For the text-containing cell, return its midpoint in [x, y] coordinate format. 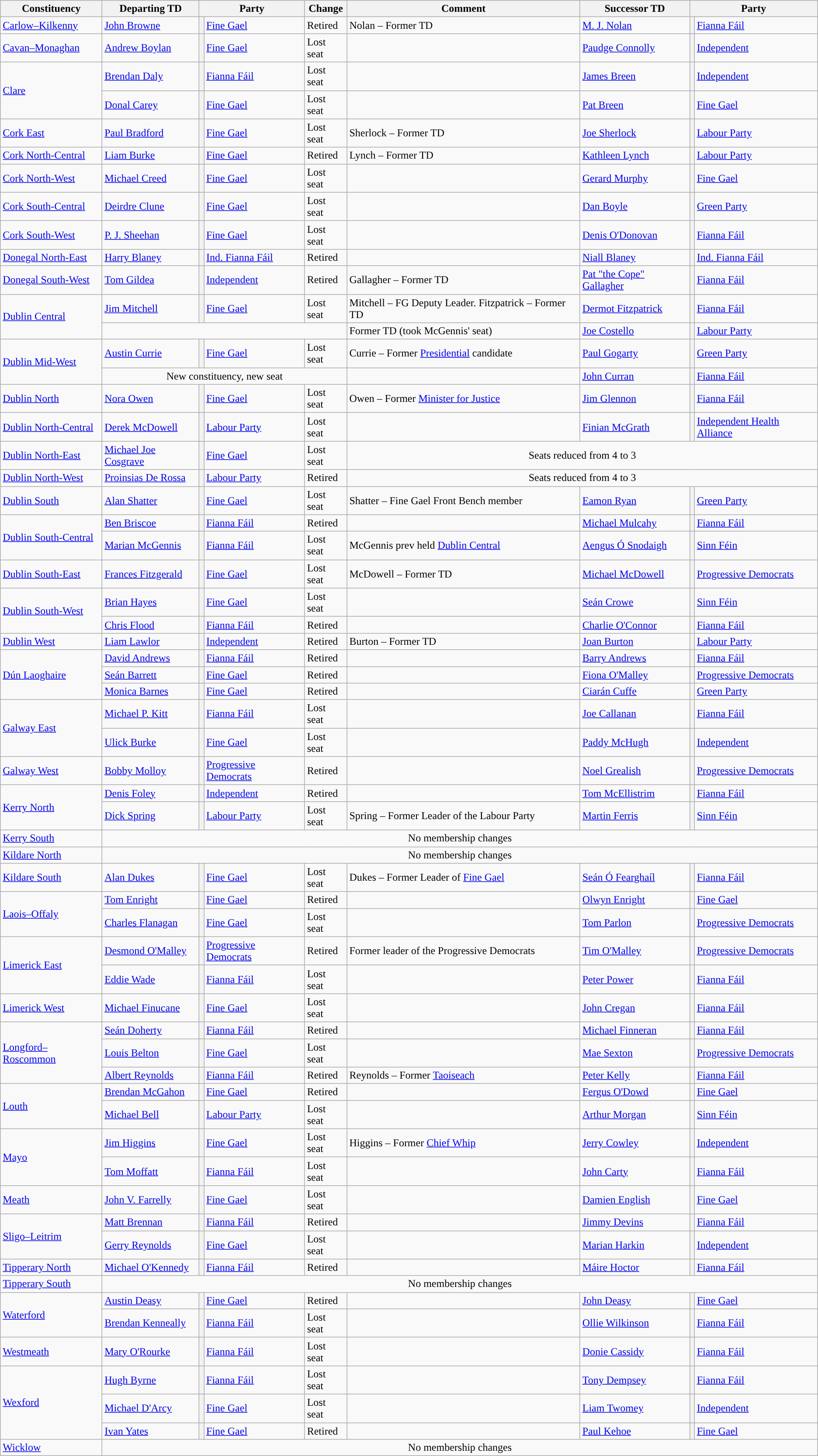
Dublin South [52, 501]
Cavan–Monaghan [52, 48]
Monica Barnes [151, 692]
Dukes – Former Leader of Fine Gael [463, 877]
Tony Dempsey [634, 1380]
Tom McEllistrim [634, 793]
Pat "the Cope" Gallagher [634, 280]
Finian McGrath [634, 427]
Peter Kelly [634, 1076]
Brendan Daly [151, 76]
Limerick West [52, 1007]
Charles Flanagan [151, 923]
Donegal North-East [52, 257]
Laois–Offaly [52, 914]
Aengus Ó Snodaigh [634, 545]
Cork South-West [52, 235]
Dublin Mid-West [52, 362]
Harry Blaney [151, 257]
Ollie Wilkinson [634, 1323]
McGennis prev held Dublin Central [463, 545]
Comment [463, 9]
Brendan McGahon [151, 1092]
Change [326, 9]
Dublin North-West [52, 478]
Frances Fitzgerald [151, 574]
Galway West [52, 771]
Currie – Former Presidential candidate [463, 354]
Gerard Murphy [634, 178]
Dublin West [52, 641]
Niall Blaney [634, 257]
Brian Hayes [151, 602]
Liam Lawlor [151, 641]
Mayo [52, 1157]
Paudge Connolly [634, 48]
Michael P. Kitt [151, 714]
Westmeath [52, 1352]
Owen – Former Minister for Justice [463, 398]
Gerry Reynolds [151, 1245]
Constituency [52, 9]
Dublin South-Central [52, 537]
Higgins – Former Chief Whip [463, 1143]
Paul Kehoe [634, 1431]
Galway East [52, 728]
Dublin North [52, 398]
Ivan Yates [151, 1431]
Fergus O'Dowd [634, 1092]
Dublin North-Central [52, 427]
Sherlock – Former TD [463, 133]
Limerick East [52, 965]
Brendan Kenneally [151, 1323]
Liam Twomey [634, 1408]
Dick Spring [151, 816]
Carlow–Kilkenny [52, 25]
Dublin North-East [52, 455]
Clare [52, 90]
Jimmy Devins [634, 1222]
Michael Finneran [634, 1030]
Damien English [634, 1200]
Cork East [52, 133]
John Carty [634, 1172]
Michael O'Kennedy [151, 1267]
Seán Ó Fearghaíl [634, 877]
Matt Brennan [151, 1222]
Austin Currie [151, 354]
Olwyn Enright [634, 900]
Donie Cassidy [634, 1352]
Arthur Morgan [634, 1115]
Hugh Byrne [151, 1380]
Mae Sexton [634, 1053]
Shatter – Fine Gael Front Bench member [463, 501]
Denis Foley [151, 793]
John Deasy [634, 1300]
James Breen [634, 76]
Gallagher – Former TD [463, 280]
Andrew Boylan [151, 48]
Liam Burke [151, 156]
Meath [52, 1200]
David Andrews [151, 658]
Louth [52, 1106]
Joe Costello [634, 331]
Tom Parlon [634, 923]
Michael McDowell [634, 574]
Noel Grealish [634, 771]
McDowell – Former TD [463, 574]
Chris Flood [151, 625]
Jerry Cowley [634, 1143]
John Cregan [634, 1007]
Tom Gildea [151, 280]
John V. Farrelly [151, 1200]
Peter Power [634, 979]
Wexford [52, 1402]
Michael Creed [151, 178]
Máire Hoctor [634, 1267]
Derek McDowell [151, 427]
Desmond O'Malley [151, 951]
Alan Shatter [151, 501]
Alan Dukes [151, 877]
Cork North-West [52, 178]
Jim Higgins [151, 1143]
Tim O'Malley [634, 951]
Dermot Fitzpatrick [634, 308]
Mitchell – FG Deputy Leader. Fitzpatrick – Former TD [463, 308]
Dublin South-East [52, 574]
Jim Mitchell [151, 308]
Tipperary South [52, 1284]
John Browne [151, 25]
Departing TD [151, 9]
Waterford [52, 1315]
Seán Crowe [634, 602]
Charlie O'Connor [634, 625]
Nolan – Former TD [463, 25]
Tom Enright [151, 900]
Burton – Former TD [463, 641]
Kerry South [52, 838]
Michael Mulcahy [634, 523]
Sligo–Leitrim [52, 1236]
Kerry North [52, 807]
Marian McGennis [151, 545]
Michael Bell [151, 1115]
Reynolds – Former Taoiseach [463, 1076]
Donal Carey [151, 105]
Austin Deasy [151, 1300]
Nora Owen [151, 398]
Paul Gogarty [634, 354]
Dublin South-West [52, 611]
Albert Reynolds [151, 1076]
New constituency, new seat [225, 376]
Deirdre Clune [151, 206]
Ben Briscoe [151, 523]
Michael Joe Cosgrave [151, 455]
Joe Sherlock [634, 133]
Dublin Central [52, 317]
Cork North-Central [52, 156]
Kildare South [52, 877]
Mary O'Rourke [151, 1352]
Lynch – Former TD [463, 156]
Independent Health Alliance [756, 427]
Tipperary North [52, 1267]
Denis O'Donovan [634, 235]
John Curran [634, 376]
Michael Finucane [151, 1007]
Dún Laoghaire [52, 674]
Donegal South-West [52, 280]
Louis Belton [151, 1053]
Kildare North [52, 855]
Spring – Former Leader of the Labour Party [463, 816]
Bobby Molloy [151, 771]
Eddie Wade [151, 979]
Longford–Roscommon [52, 1053]
Former leader of the Progressive Democrats [463, 951]
Fiona O'Malley [634, 675]
P. J. Sheehan [151, 235]
Paul Bradford [151, 133]
Seán Doherty [151, 1030]
Former TD (took McGennis' seat) [463, 331]
Michael D'Arcy [151, 1408]
Marian Harkin [634, 1245]
Paddy McHugh [634, 743]
Cork South-Central [52, 206]
Eamon Ryan [634, 501]
Pat Breen [634, 105]
Ulick Burke [151, 743]
Ciarán Cuffe [634, 692]
Proinsias De Rossa [151, 478]
Martin Ferris [634, 816]
Jim Glennon [634, 398]
Kathleen Lynch [634, 156]
Successor TD [634, 9]
Seán Barrett [151, 675]
Wicklow [52, 1448]
Barry Andrews [634, 658]
Joan Burton [634, 641]
M. J. Nolan [634, 25]
Joe Callanan [634, 714]
Tom Moffatt [151, 1172]
Dan Boyle [634, 206]
